Output the [x, y] coordinate of the center of the cell containing the given text.  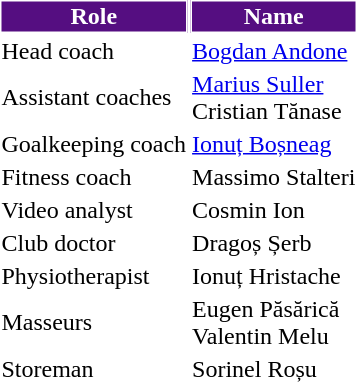
Role [94, 16]
Head coach [94, 51]
Name [274, 16]
Ionuț Boșneag [274, 144]
Masseurs [94, 322]
Massimo Stalteri [274, 177]
Goalkeeping coach [94, 144]
Assistant coaches [94, 98]
Eugen Păsărică Valentin Melu [274, 322]
Ionuț Hristache [274, 276]
Dragoș Șerb [274, 243]
Club doctor [94, 243]
Physiotherapist [94, 276]
Marius Suller Cristian Tănase [274, 98]
Bogdan Andone [274, 51]
Video analyst [94, 210]
Cosmin Ion [274, 210]
Fitness coach [94, 177]
